Capture the cell that displays the provided text and extract its (X, Y) central coordinate. 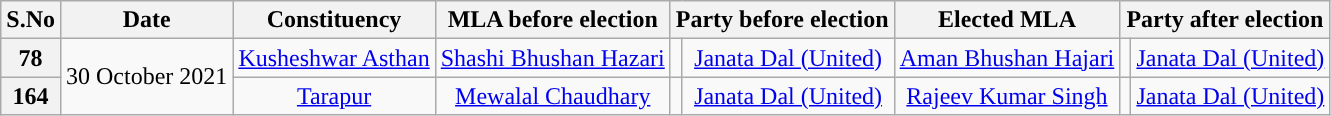
78 (31, 58)
Aman Bhushan Hajari (1007, 58)
Elected MLA (1007, 20)
Rajeev Kumar Singh (1007, 96)
MLA before election (552, 20)
Date (146, 20)
Constituency (334, 20)
30 October 2021 (146, 77)
Mewalal Chaudhary (552, 96)
S.No (31, 20)
Kusheshwar Asthan (334, 58)
164 (31, 96)
Party before election (782, 20)
Tarapur (334, 96)
Party after election (1225, 20)
Shashi Bhushan Hazari (552, 58)
